Return (X, Y) of the center of cell containing provided text 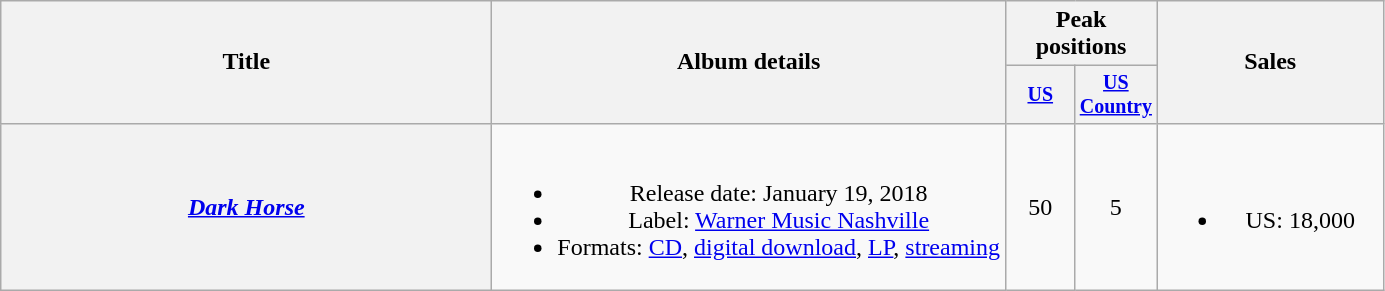
Album details (749, 62)
Release date: January 19, 2018Label: Warner Music NashvilleFormats: CD, digital download, LP, streaming (749, 206)
Peak positions (1082, 34)
US: 18,000 (1270, 206)
Title (246, 62)
US Country (1116, 94)
Sales (1270, 62)
5 (1116, 206)
US (1040, 94)
Dark Horse (246, 206)
50 (1040, 206)
